Scan for the cell matching the given text and deliver its [X, Y] coordinate at center. 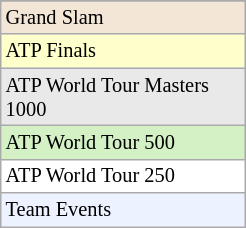
ATP World Tour 250 [124, 176]
Team Events [124, 210]
ATP World Tour Masters 1000 [124, 97]
Grand Slam [124, 17]
ATP Finals [124, 51]
ATP World Tour 500 [124, 142]
